Determine the [X, Y] coordinate at the center of the cell enclosing the given text.  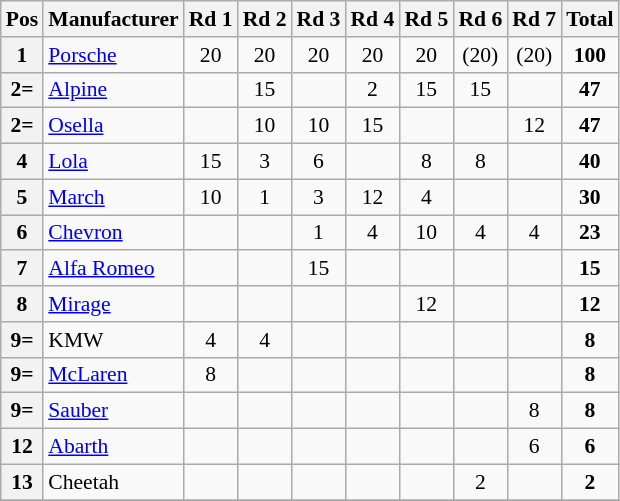
Rd 1 [211, 19]
Total [590, 19]
13 [22, 482]
Alpine [113, 90]
Sauber [113, 411]
Cheetah [113, 482]
Rd 4 [372, 19]
Alfa Romeo [113, 269]
Rd 2 [265, 19]
Rd 5 [426, 19]
100 [590, 55]
Porsche [113, 55]
30 [590, 197]
McLaren [113, 375]
Manufacturer [113, 19]
Osella [113, 126]
Lola [113, 162]
Pos [22, 19]
5 [22, 197]
March [113, 197]
Mirage [113, 304]
Rd 3 [319, 19]
Rd 6 [480, 19]
23 [590, 233]
Abarth [113, 447]
Chevron [113, 233]
40 [590, 162]
KMW [113, 340]
Rd 7 [534, 19]
7 [22, 269]
